From the cell containing the given text, extract its center point as [X, Y] coordinate. 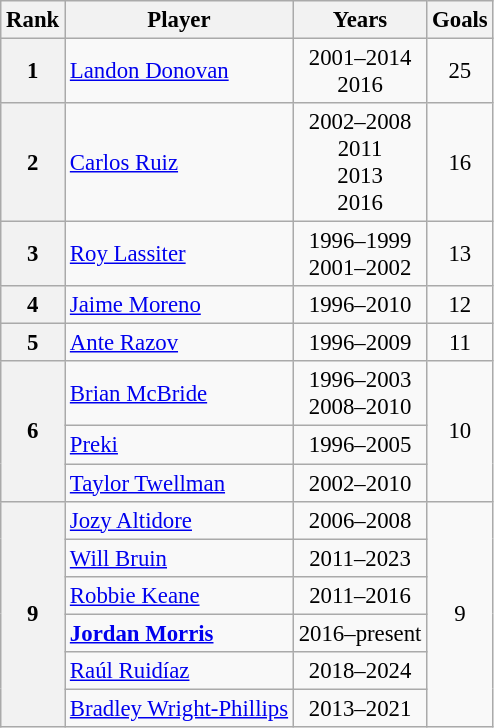
Raúl Ruidíaz [180, 671]
2001–20142016 [360, 72]
12 [460, 305]
2018–2024 [360, 671]
1996–19992001–2002 [360, 254]
1 [33, 72]
Player [180, 20]
1996–2009 [360, 343]
Years [360, 20]
3 [33, 254]
2002–2008201120132016 [360, 162]
13 [460, 254]
Bradley Wright-Phillips [180, 708]
2013–2021 [360, 708]
Jaime Moreno [180, 305]
Preki [180, 445]
Rank [33, 20]
5 [33, 343]
10 [460, 432]
11 [460, 343]
1996–20032008–2010 [360, 394]
Jordan Morris [180, 633]
1996–2005 [360, 445]
2002–2010 [360, 483]
2011–2023 [360, 558]
Goals [460, 20]
2011–2016 [360, 595]
Will Bruin [180, 558]
2 [33, 162]
Carlos Ruiz [180, 162]
Landon Donovan [180, 72]
4 [33, 305]
25 [460, 72]
Roy Lassiter [180, 254]
Robbie Keane [180, 595]
16 [460, 162]
Jozy Altidore [180, 520]
6 [33, 432]
Brian McBride [180, 394]
Ante Razov [180, 343]
2006–2008 [360, 520]
1996–2010 [360, 305]
2016–present [360, 633]
Taylor Twellman [180, 483]
